Scan for the cell matching the given text and deliver its [X, Y] coordinate at center. 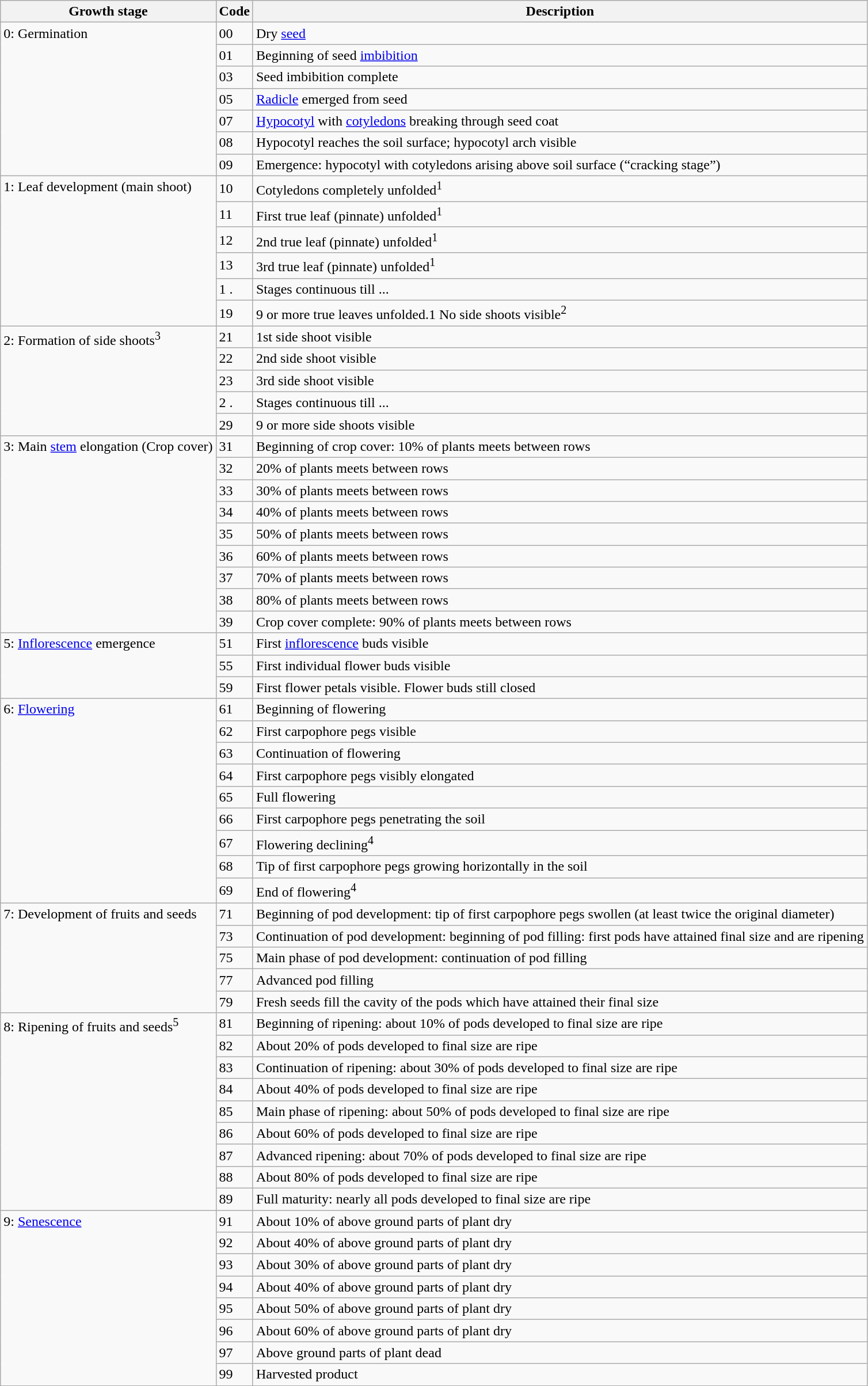
79 [234, 1002]
08 [234, 143]
31 [234, 446]
First true leaf (pinnate) unfolded1 [559, 214]
12 [234, 240]
Dry seed [559, 33]
60% of plants meets between rows [559, 556]
88 [234, 1177]
First individual flower buds visible [559, 666]
3: Main stem elongation (Crop cover) [108, 534]
64 [234, 775]
89 [234, 1199]
About 80% of pods developed to final size are ripe [559, 1177]
95 [234, 1309]
30% of plants meets between rows [559, 491]
0: Germination [108, 99]
Fresh seeds fill the cavity of the pods which have attained their final size [559, 1002]
Advanced ripening: about 70% of pods developed to final size are ripe [559, 1155]
About 20% of pods developed to final size are ripe [559, 1046]
05 [234, 99]
01 [234, 55]
Advanced pod filling [559, 980]
39 [234, 622]
Beginning of pod development: tip of first carpophore pegs swollen (at least twice the original diameter) [559, 914]
3rd side shoot visible [559, 381]
Seed imbibition complete [559, 77]
End of flowering4 [559, 890]
Full flowering [559, 797]
6: Flowering [108, 801]
37 [234, 578]
1 . [234, 289]
Beginning of flowering [559, 709]
First carpophore pegs visibly elongated [559, 775]
93 [234, 1265]
Continuation of pod development: beginning of pod filling: first pods have attained final size and are ripening [559, 936]
77 [234, 980]
19 [234, 313]
First flower petals visible. Flower buds still closed [559, 688]
29 [234, 424]
2 . [234, 402]
About 40% of pods developed to final size are ripe [559, 1089]
Beginning of seed imbibition [559, 55]
7: Development of fruits and seeds [108, 958]
80% of plants meets between rows [559, 600]
9: Senescence [108, 1298]
Above ground parts of plant dead [559, 1353]
Tip of first carpophore pegs growing horizontally in the soil [559, 867]
82 [234, 1046]
33 [234, 491]
Beginning of crop cover: 10% of plants meets between rows [559, 446]
71 [234, 914]
Hypocotyl with cotyledons breaking through seed coat [559, 121]
62 [234, 731]
11 [234, 214]
40% of plants meets between rows [559, 512]
Radicle emerged from seed [559, 99]
38 [234, 600]
1: Leaf development (main shoot) [108, 251]
Harvested product [559, 1374]
13 [234, 266]
22 [234, 359]
9 or more true leaves unfolded.1 No side shoots visible2 [559, 313]
83 [234, 1068]
91 [234, 1221]
36 [234, 556]
85 [234, 1111]
63 [234, 753]
1st side shoot visible [559, 337]
84 [234, 1089]
09 [234, 165]
About 60% of above ground parts of plant dry [559, 1331]
32 [234, 468]
65 [234, 797]
21 [234, 337]
86 [234, 1133]
35 [234, 534]
66 [234, 819]
10 [234, 189]
Continuation of flowering [559, 753]
34 [234, 512]
Beginning of ripening: about 10% of pods developed to final size are ripe [559, 1024]
First carpophore pegs visible [559, 731]
Emergence: hypocotyl with cotyledons arising above soil surface (“cracking stage”) [559, 165]
07 [234, 121]
8: Ripening of fruits and seeds5 [108, 1111]
96 [234, 1331]
70% of plants meets between rows [559, 578]
About 30% of above ground parts of plant dry [559, 1265]
69 [234, 890]
First carpophore pegs penetrating the soil [559, 819]
Flowering declining4 [559, 843]
9 or more side shoots visible [559, 424]
3rd true leaf (pinnate) unfolded1 [559, 266]
92 [234, 1243]
59 [234, 688]
23 [234, 381]
00 [234, 33]
03 [234, 77]
First inflorescence buds visible [559, 644]
About 60% of pods developed to final size are ripe [559, 1133]
Description [559, 12]
99 [234, 1374]
67 [234, 843]
5: Inflorescence emergence [108, 666]
2nd true leaf (pinnate) unfolded1 [559, 240]
75 [234, 958]
50% of plants meets between rows [559, 534]
61 [234, 709]
Main phase of pod development: continuation of pod filling [559, 958]
About 10% of above ground parts of plant dry [559, 1221]
Hypocotyl reaches the soil surface; hypocotyl arch visible [559, 143]
Continuation of ripening: about 30% of pods developed to final size are ripe [559, 1068]
Code [234, 12]
94 [234, 1287]
Full maturity: nearly all pods developed to final size are ripe [559, 1199]
Growth stage [108, 12]
2nd side shoot visible [559, 359]
About 50% of above ground parts of plant dry [559, 1309]
81 [234, 1024]
87 [234, 1155]
97 [234, 1353]
55 [234, 666]
Cotyledons completely unfolded1 [559, 189]
51 [234, 644]
Crop cover complete: 90% of plants meets between rows [559, 622]
2: Formation of side shoots3 [108, 381]
73 [234, 936]
20% of plants meets between rows [559, 468]
Main phase of ripening: about 50% of pods developed to final size are ripe [559, 1111]
68 [234, 867]
